Detect which cell encompasses the target text, then output its (x, y) center coordinate. 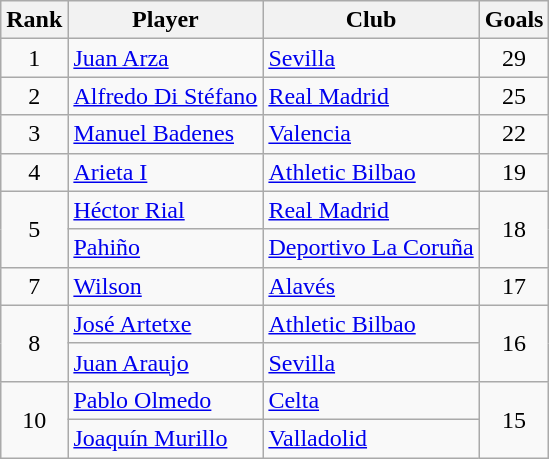
3 (34, 134)
4 (34, 172)
José Artetxe (166, 324)
Pablo Olmedo (166, 400)
1 (34, 58)
25 (514, 96)
Manuel Badenes (166, 134)
29 (514, 58)
Joaquín Murillo (166, 438)
Wilson (166, 286)
15 (514, 419)
10 (34, 419)
19 (514, 172)
Rank (34, 20)
Héctor Rial (166, 210)
22 (514, 134)
Juan Araujo (166, 362)
Alfredo Di Stéfano (166, 96)
Arieta I (166, 172)
16 (514, 343)
17 (514, 286)
Club (371, 20)
Alavés (371, 286)
Goals (514, 20)
Deportivo La Coruña (371, 248)
Pahiño (166, 248)
Player (166, 20)
Valladolid (371, 438)
18 (514, 229)
Celta (371, 400)
8 (34, 343)
Valencia (371, 134)
Juan Arza (166, 58)
7 (34, 286)
2 (34, 96)
5 (34, 229)
